Search for the cell housing the specified text and yield its [X, Y] center coordinate. 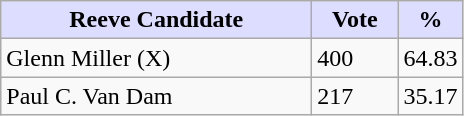
Vote [355, 20]
Paul C. Van Dam [156, 96]
35.17 [430, 96]
64.83 [430, 58]
Glenn Miller (X) [156, 58]
% [430, 20]
400 [355, 58]
Reeve Candidate [156, 20]
217 [355, 96]
